Return the (X, Y) coordinate for the center point of the cell that contains the specified text.  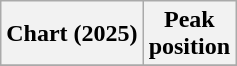
Peak position (189, 34)
Chart (2025) (72, 34)
